Return the [x, y] coordinate for the center point of the cell that contains the specified text.  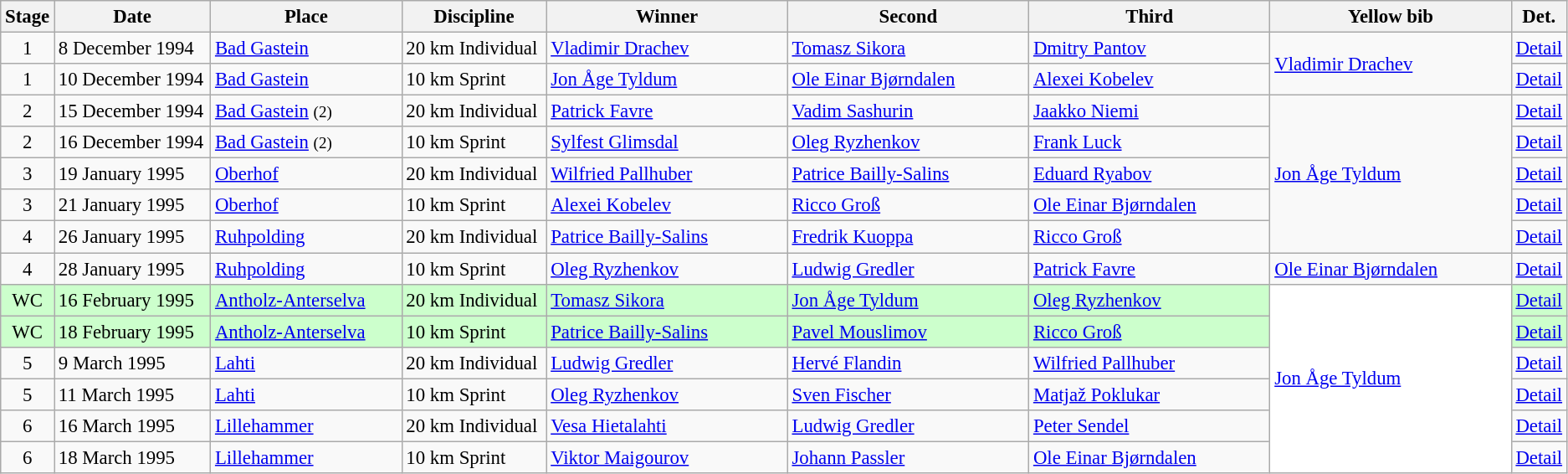
Matjaž Poklukar [1150, 394]
Hervé Flandin [908, 363]
Sylfest Glimsdal [667, 142]
Frank Luck [1150, 142]
26 January 1995 [132, 237]
15 December 1994 [132, 111]
Pavel Mouslimov [908, 332]
19 January 1995 [132, 174]
Discipline [474, 17]
Yellow bib [1391, 17]
16 February 1995 [132, 300]
18 February 1995 [132, 332]
Fredrik Kuoppa [908, 237]
8 December 1994 [132, 49]
Place [306, 17]
Sven Fischer [908, 394]
Jaakko Niemi [1150, 111]
18 March 1995 [132, 457]
Vadim Sashurin [908, 111]
Vesa Hietalahti [667, 426]
Winner [667, 17]
10 December 1994 [132, 80]
Eduard Ryabov [1150, 174]
Viktor Maigourov [667, 457]
21 January 1995 [132, 205]
16 March 1995 [132, 426]
Peter Sendel [1150, 426]
28 January 1995 [132, 269]
Det. [1539, 17]
Second [908, 17]
Date [132, 17]
Dmitry Pantov [1150, 49]
9 March 1995 [132, 363]
Johann Passler [908, 457]
16 December 1994 [132, 142]
Third [1150, 17]
Stage [28, 17]
11 March 1995 [132, 394]
